Determine the [X, Y] coordinate at the center of the cell enclosing the given text.  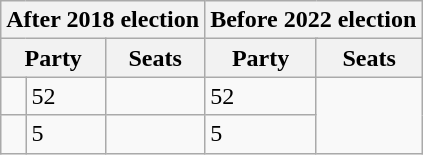
Before 2022 election [314, 20]
After 2018 election [103, 20]
